Locate the cell with the specified text and output its (x, y) center coordinate. 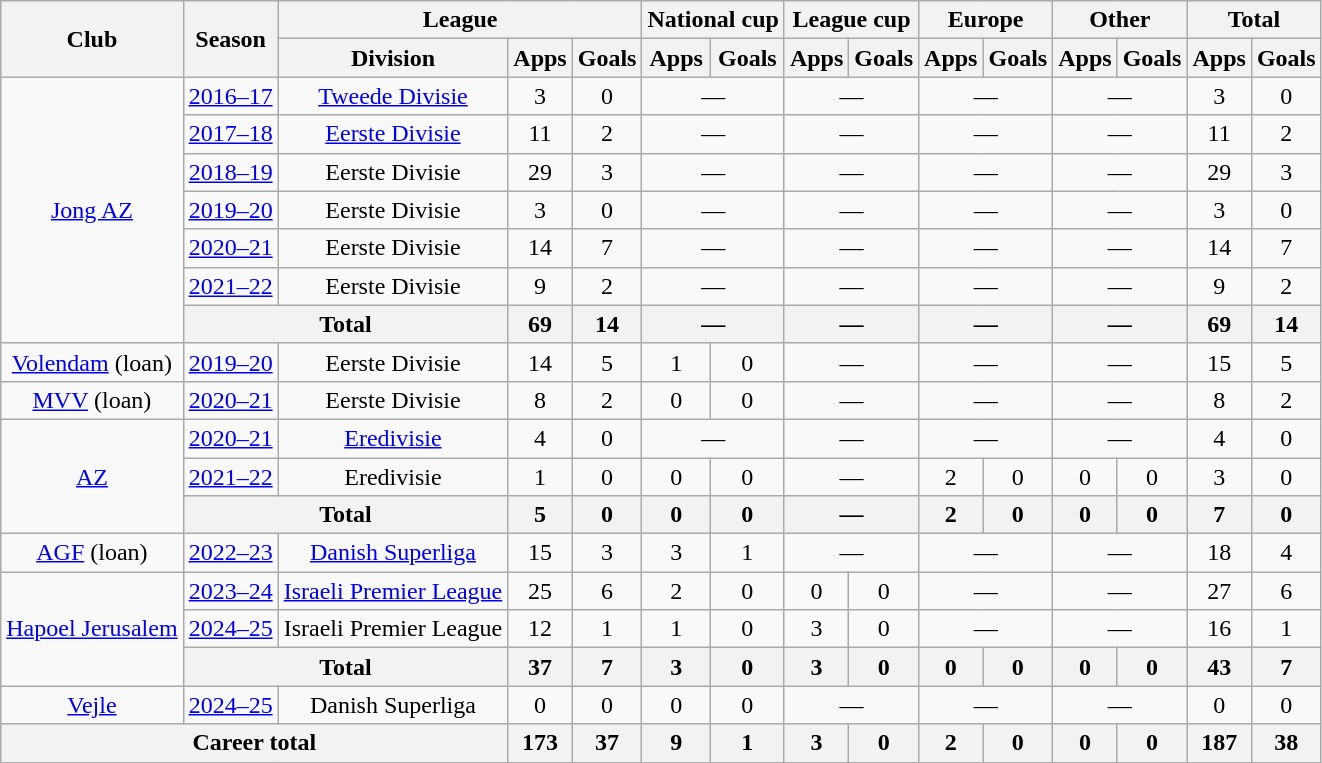
Division (393, 58)
League (460, 20)
38 (1286, 743)
Europe (986, 20)
2018–19 (230, 172)
Vejle (92, 705)
League cup (851, 20)
Volendam (loan) (92, 362)
2022–23 (230, 553)
AZ (92, 476)
AGF (loan) (92, 553)
18 (1219, 553)
25 (540, 591)
2016–17 (230, 96)
Jong AZ (92, 210)
2017–18 (230, 134)
16 (1219, 629)
27 (1219, 591)
187 (1219, 743)
Season (230, 39)
Career total (254, 743)
MVV (loan) (92, 400)
Hapoel Jerusalem (92, 629)
12 (540, 629)
43 (1219, 667)
173 (540, 743)
Tweede Divisie (393, 96)
Other (1120, 20)
National cup (713, 20)
Club (92, 39)
2023–24 (230, 591)
